Scan for the cell matching the given text and deliver its (x, y) coordinate at center. 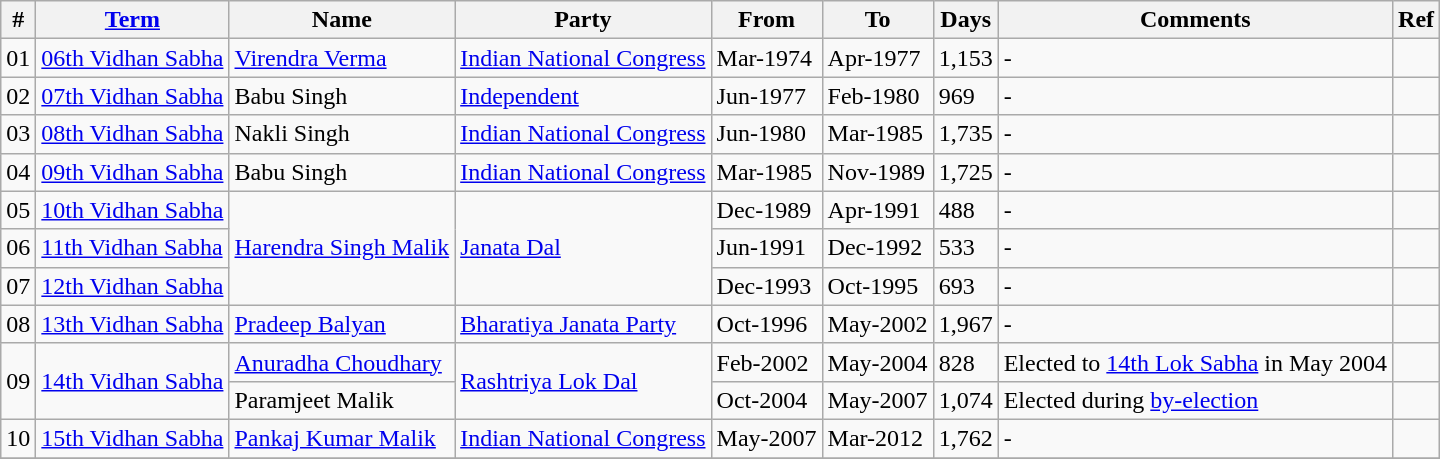
Feb-1980 (878, 96)
533 (966, 248)
Harendra Singh Malik (342, 248)
Rashtriya Lok Dal (583, 381)
12th Vidhan Sabha (132, 286)
Days (966, 20)
11th Vidhan Sabha (132, 248)
Oct-1996 (766, 324)
Feb-2002 (766, 362)
488 (966, 210)
Anuradha Choudhary (342, 362)
01 (18, 58)
Jun-1991 (766, 248)
06th Vidhan Sabha (132, 58)
Jun-1977 (766, 96)
Nov-1989 (878, 172)
13th Vidhan Sabha (132, 324)
Comments (1195, 20)
Mar-1974 (766, 58)
May-2004 (878, 362)
To (878, 20)
Pradeep Balyan (342, 324)
09 (18, 381)
# (18, 20)
14th Vidhan Sabha (132, 381)
Nakli Singh (342, 134)
07 (18, 286)
05 (18, 210)
10 (18, 438)
07th Vidhan Sabha (132, 96)
Elected during by-election (1195, 400)
02 (18, 96)
Elected to 14th Lok Sabha in May 2004 (1195, 362)
09th Vidhan Sabha (132, 172)
Paramjeet Malik (342, 400)
1,725 (966, 172)
03 (18, 134)
1,967 (966, 324)
Virendra Verma (342, 58)
1,735 (966, 134)
Bharatiya Janata Party (583, 324)
1,074 (966, 400)
08th Vidhan Sabha (132, 134)
Name (342, 20)
04 (18, 172)
06 (18, 248)
May-2002 (878, 324)
693 (966, 286)
15th Vidhan Sabha (132, 438)
Party (583, 20)
10th Vidhan Sabha (132, 210)
Janata Dal (583, 248)
From (766, 20)
Oct-2004 (766, 400)
1,762 (966, 438)
Dec-1992 (878, 248)
Independent (583, 96)
Mar-2012 (878, 438)
Dec-1993 (766, 286)
Apr-1991 (878, 210)
1,153 (966, 58)
828 (966, 362)
Jun-1980 (766, 134)
08 (18, 324)
Oct-1995 (878, 286)
Term (132, 20)
Dec-1989 (766, 210)
Apr-1977 (878, 58)
Pankaj Kumar Malik (342, 438)
969 (966, 96)
Ref (1416, 20)
